Determine the [x, y] coordinate at the center of the cell enclosing the given text.  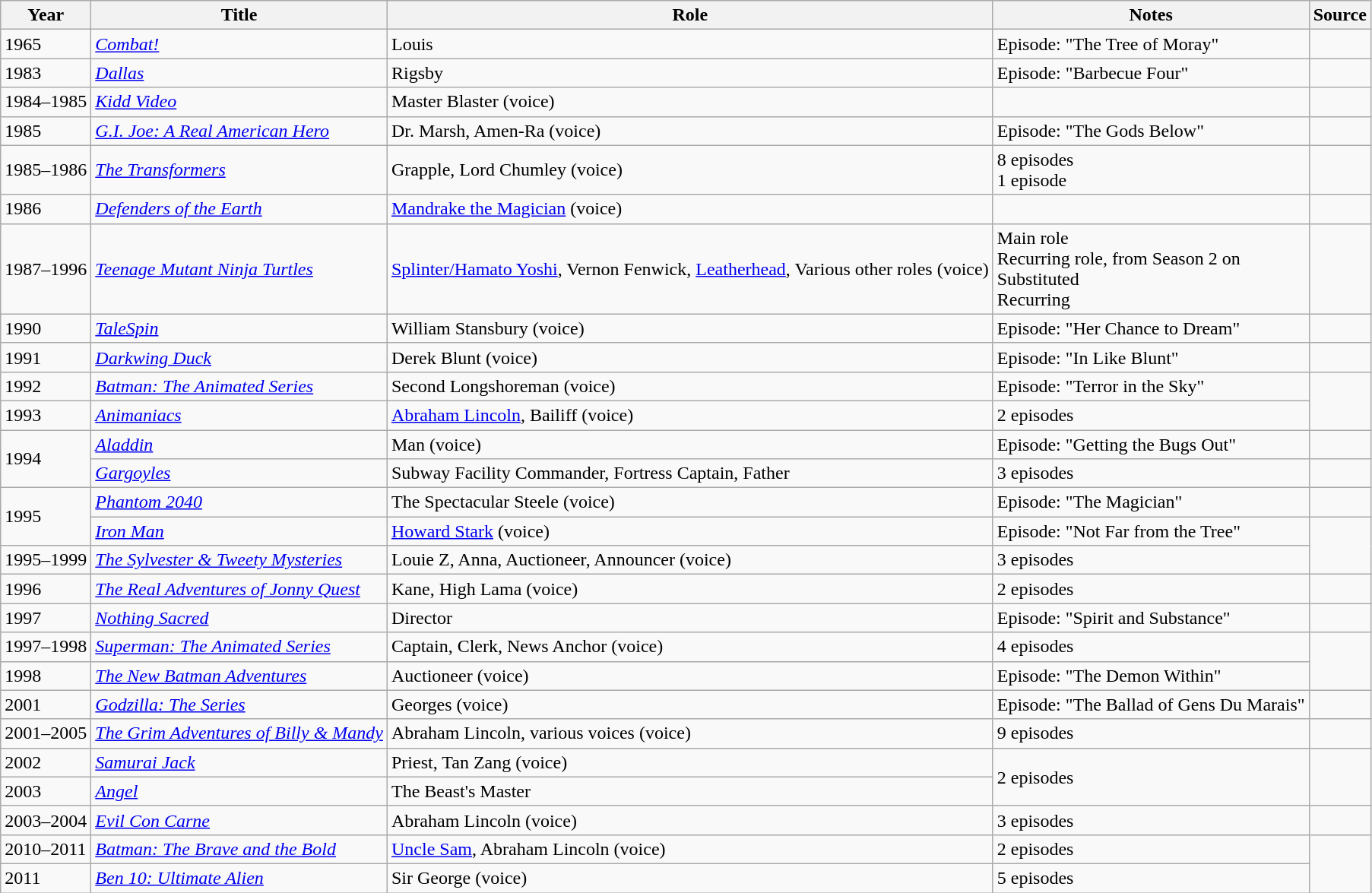
Kane, High Lama (voice) [690, 589]
William Stansbury (voice) [690, 328]
Angel [239, 791]
TaleSpin [239, 328]
Episode: "The Demon Within" [1151, 676]
1991 [46, 357]
Mandrake the Magician (voice) [690, 209]
The Grim Adventures of Billy & Mandy [239, 733]
G.I. Joe: A Real American Hero [239, 131]
1995–1999 [46, 560]
8 episodes1 episode [1151, 170]
Superman: The Animated Series [239, 647]
Episode: "The Magician" [1151, 502]
Episode: "Barbecue Four" [1151, 73]
Combat! [239, 44]
Iron Man [239, 531]
Batman: The Animated Series [239, 386]
1986 [46, 209]
Evil Con Carne [239, 820]
1997–1998 [46, 647]
Defenders of the Earth [239, 209]
The New Batman Adventures [239, 676]
Source [1339, 15]
Abraham Lincoln (voice) [690, 820]
The Real Adventures of Jonny Quest [239, 589]
2003–2004 [46, 820]
Episode: "Getting the Bugs Out" [1151, 445]
Captain, Clerk, News Anchor (voice) [690, 647]
Episode: "In Like Blunt" [1151, 357]
Priest, Tan Zang (voice) [690, 762]
Role [690, 15]
Dallas [239, 73]
1984–1985 [46, 102]
Sir George (voice) [690, 878]
Aladdin [239, 445]
5 episodes [1151, 878]
1998 [46, 676]
2011 [46, 878]
Samurai Jack [239, 762]
Louis [690, 44]
Louie Z, Anna, Auctioneer, Announcer (voice) [690, 560]
Splinter/Hamato Yoshi, Vernon Fenwick, Leatherhead, Various other roles (voice) [690, 269]
Grapple, Lord Chumley (voice) [690, 170]
Master Blaster (voice) [690, 102]
1997 [46, 618]
1985–1986 [46, 170]
2001–2005 [46, 733]
Howard Stark (voice) [690, 531]
Episode: "Her Chance to Dream" [1151, 328]
1990 [46, 328]
1995 [46, 517]
Notes [1151, 15]
Episode: "Spirit and Substance" [1151, 618]
Godzilla: The Series [239, 705]
4 episodes [1151, 647]
Darkwing Duck [239, 357]
Dr. Marsh, Amen-Ra (voice) [690, 131]
Georges (voice) [690, 705]
Man (voice) [690, 445]
1985 [46, 131]
Episode: "The Gods Below" [1151, 131]
Title [239, 15]
2003 [46, 791]
Episode: "Terror in the Sky" [1151, 386]
Derek Blunt (voice) [690, 357]
The Transformers [239, 170]
Teenage Mutant Ninja Turtles [239, 269]
1965 [46, 44]
The Sylvester & Tweety Mysteries [239, 560]
Rigsby [690, 73]
2001 [46, 705]
Main roleRecurring role, from Season 2 onSubstitutedRecurring [1151, 269]
Episode: "Not Far from the Tree" [1151, 531]
Nothing Sacred [239, 618]
Kidd Video [239, 102]
2010–2011 [46, 849]
Gargoyles [239, 473]
The Beast's Master [690, 791]
Episode: "The Tree of Moray" [1151, 44]
1987–1996 [46, 269]
1994 [46, 459]
Abraham Lincoln, various voices (voice) [690, 733]
Ben 10: Ultimate Alien [239, 878]
The Spectacular Steele (voice) [690, 502]
Uncle Sam, Abraham Lincoln (voice) [690, 849]
Year [46, 15]
Subway Facility Commander, Fortress Captain, Father [690, 473]
2002 [46, 762]
Auctioneer (voice) [690, 676]
9 episodes [1151, 733]
1993 [46, 415]
Episode: "The Ballad of Gens Du Marais" [1151, 705]
Director [690, 618]
1996 [46, 589]
Phantom 2040 [239, 502]
Second Longshoreman (voice) [690, 386]
1983 [46, 73]
Batman: The Brave and the Bold [239, 849]
Abraham Lincoln, Bailiff (voice) [690, 415]
1992 [46, 386]
Animaniacs [239, 415]
